Identify which cell holds the provided text, then report its [X, Y] central coordinate. 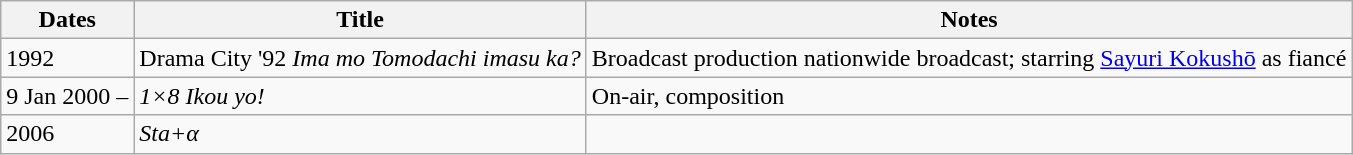
9 Jan 2000 – [68, 96]
Title [360, 20]
Dates [68, 20]
1992 [68, 58]
Drama City '92 Ima mo Tomodachi imasu ka? [360, 58]
On-air, composition [969, 96]
1×8 Ikou yo! [360, 96]
Broadcast production nationwide broadcast; starring Sayuri Kokushō as fiancé [969, 58]
2006 [68, 134]
Notes [969, 20]
Sta+α [360, 134]
